Detect which cell encompasses the target text, then output its [X, Y] center coordinate. 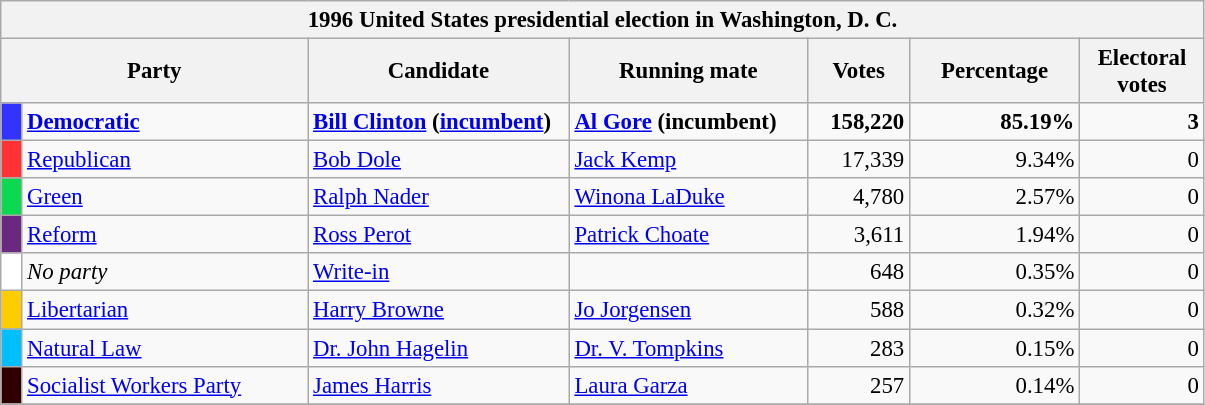
Libertarian [165, 310]
Percentage [994, 72]
4,780 [859, 197]
No party [165, 273]
283 [859, 348]
0.35% [994, 273]
Patrick Choate [688, 235]
Running mate [688, 72]
Winona LaDuke [688, 197]
85.19% [994, 122]
Electoral votes [1142, 72]
Write-in [438, 273]
Jo Jorgensen [688, 310]
Green [165, 197]
Ross Perot [438, 235]
158,220 [859, 122]
Ralph Nader [438, 197]
1.94% [994, 235]
Al Gore (incumbent) [688, 122]
Jack Kemp [688, 160]
9.34% [994, 160]
648 [859, 273]
0.14% [994, 385]
0.15% [994, 348]
Socialist Workers Party [165, 385]
3 [1142, 122]
Bob Dole [438, 160]
0.32% [994, 310]
Bill Clinton (incumbent) [438, 122]
Candidate [438, 72]
3,611 [859, 235]
Harry Browne [438, 310]
17,339 [859, 160]
Dr. V. Tompkins [688, 348]
Laura Garza [688, 385]
588 [859, 310]
Reform [165, 235]
Dr. John Hagelin [438, 348]
2.57% [994, 197]
Republican [165, 160]
Democratic [165, 122]
Votes [859, 72]
257 [859, 385]
Natural Law [165, 348]
James Harris [438, 385]
1996 United States presidential election in Washington, D. C. [603, 20]
Party [154, 72]
